Return the [X, Y] coordinate for the center point of the cell that contains the specified text.  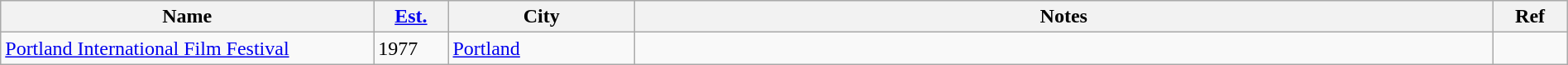
Notes [1064, 17]
1977 [411, 48]
Est. [411, 17]
City [542, 17]
Portland [542, 48]
Ref [1530, 17]
Name [187, 17]
Portland International Film Festival [187, 48]
